Output the (X, Y) coordinate of the center of the cell containing the given text.  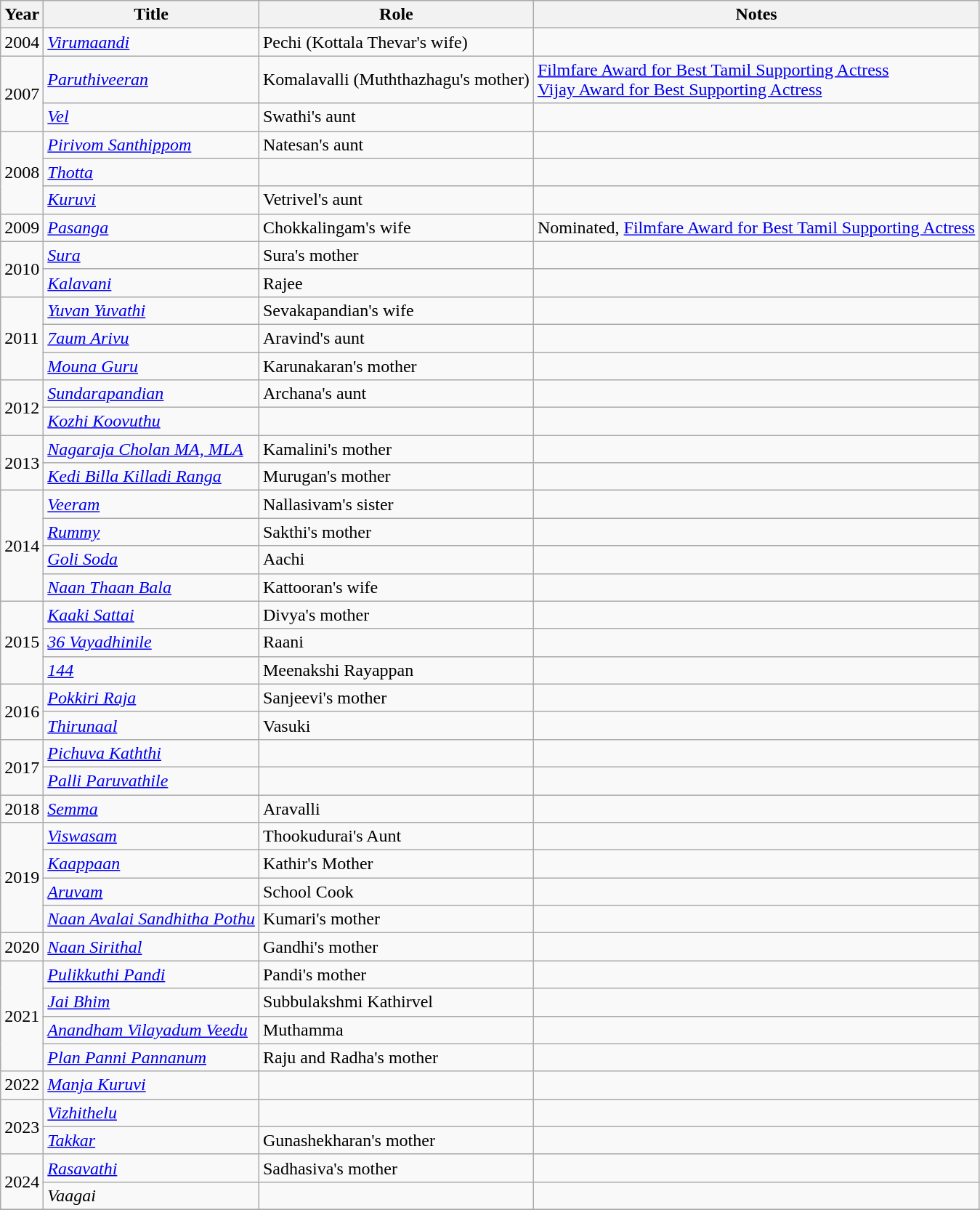
Pirivom Santhippom (151, 145)
Thirunaal (151, 725)
2012 (22, 408)
Kumari's mother (396, 919)
Vasuki (396, 725)
Archana's aunt (396, 394)
Kozhi Koovuthu (151, 422)
2020 (22, 947)
Murugan's mother (396, 477)
2018 (22, 809)
Thotta (151, 172)
Plan Panni Pannanum (151, 1057)
Sundarapandian (151, 394)
Manja Kuruvi (151, 1085)
2004 (22, 42)
2016 (22, 711)
2021 (22, 1016)
Kathir's Mother (396, 864)
Rasavathi (151, 1168)
Kamalini's mother (396, 449)
Virumaandi (151, 42)
Sanjeevi's mother (396, 698)
Takkar (151, 1140)
2019 (22, 878)
Nagaraja Cholan MA, MLA (151, 449)
Goli Soda (151, 560)
Vetrivel's aunt (396, 200)
Muthamma (396, 1030)
Pechi (Kottala Thevar's wife) (396, 42)
2013 (22, 463)
Pasanga (151, 227)
Naan Avalai Sandhitha Pothu (151, 919)
Pandi's mother (396, 975)
Yuvan Yuvathi (151, 310)
Naan Thaan Bala (151, 587)
Kaappaan (151, 864)
2023 (22, 1126)
2009 (22, 227)
Filmfare Award for Best Tamil Supporting ActressVijay Award for Best Supporting Actress (756, 80)
School Cook (396, 892)
Meenakshi Rayappan (396, 670)
Paruthiveeran (151, 80)
Sura (151, 255)
Nominated, Filmfare Award for Best Tamil Supporting Actress (756, 227)
Kalavani (151, 283)
Kaaki Sattai (151, 615)
36 Vayadhinile (151, 642)
Vaagai (151, 1195)
Subbulakshmi Kathirvel (396, 1002)
Pichuva Kaththi (151, 753)
Title (151, 15)
2011 (22, 338)
Aravind's aunt (396, 338)
Raju and Radha's mother (396, 1057)
Mouna Guru (151, 366)
Komalavalli (Muththazhagu's mother) (396, 80)
2015 (22, 642)
Anandham Vilayadum Veedu (151, 1030)
144 (151, 670)
Year (22, 15)
Jai Bhim (151, 1002)
2010 (22, 269)
7aum Arivu (151, 338)
Sura's mother (396, 255)
Raani (396, 642)
Aravalli (396, 809)
Thookudurai's Aunt (396, 836)
Pulikkuthi Pandi (151, 975)
Pokkiri Raja (151, 698)
Vel (151, 117)
Nallasivam's sister (396, 504)
Rummy (151, 532)
Semma (151, 809)
Sadhasiva's mother (396, 1168)
2007 (22, 93)
Gunashekharan's mother (396, 1140)
Rajee (396, 283)
Chokkalingam's wife (396, 227)
Viswasam (151, 836)
Vizhithelu (151, 1113)
Sevakapandian's wife (396, 310)
Kuruvi (151, 200)
Gandhi's mother (396, 947)
2022 (22, 1085)
Divya's mother (396, 615)
Veeram (151, 504)
2024 (22, 1182)
2017 (22, 767)
Natesan's aunt (396, 145)
Aachi (396, 560)
2008 (22, 172)
Naan Sirithal (151, 947)
Palli Paruvathile (151, 781)
Notes (756, 15)
Sakthi's mother (396, 532)
2014 (22, 546)
Kattooran's wife (396, 587)
Karunakaran's mother (396, 366)
Swathi's aunt (396, 117)
Role (396, 15)
Aruvam (151, 892)
Kedi Billa Killadi Ranga (151, 477)
